For the text-containing cell, return its midpoint in (x, y) coordinate format. 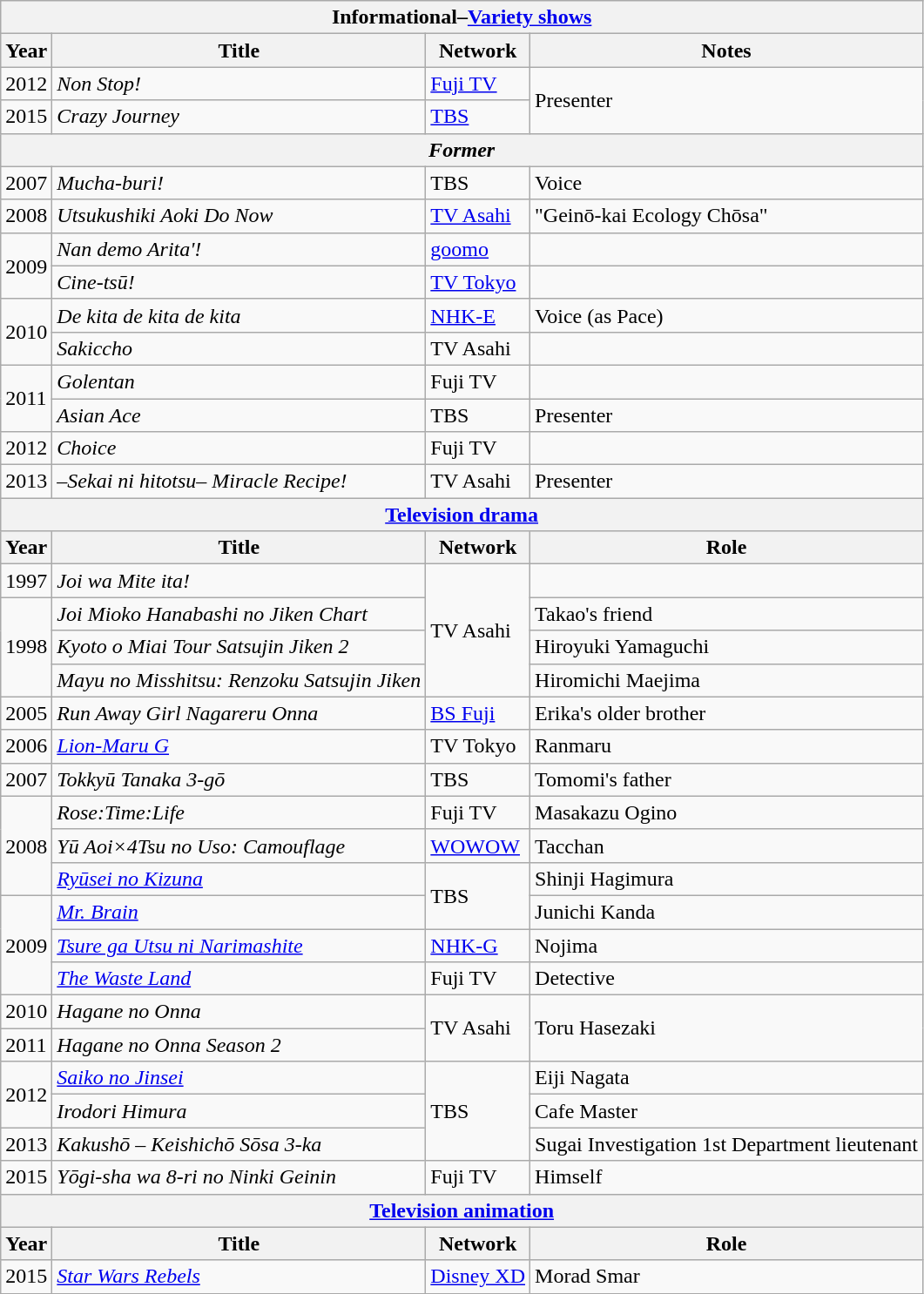
NHK-G (478, 945)
Utsukushiki Aoki Do Now (239, 216)
Rose:Time:Life (239, 812)
Ranmaru (726, 746)
2006 (26, 746)
Yū Aoi×4Tsu no Uso: Camouflage (239, 846)
"Geinō-kai Ecology Chōsa" (726, 216)
Irodori Himura (239, 1111)
Disney XD (478, 1277)
Joi wa Mite ita! (239, 581)
Run Away Girl Nagareru Onna (239, 713)
Shinji Hagimura (726, 879)
Hagane no Onna Season 2 (239, 1045)
Asian Ace (239, 415)
Mayu no Misshitsu: Renzoku Satsujin Jiken (239, 680)
Mr. Brain (239, 912)
Kyoto o Miai Tour Satsujin Jiken 2 (239, 647)
Cine-tsū! (239, 282)
Erika's older brother (726, 713)
Takao's friend (726, 614)
Sakiccho (239, 348)
Informational–Variety shows (462, 17)
Former (462, 150)
Hiromichi Maejima (726, 680)
Morad Smar (726, 1277)
WOWOW (478, 846)
Sugai Investigation 1st Department lieutenant (726, 1144)
Saiko no Jinsei (239, 1078)
Toru Hasezaki (726, 1028)
NHK-E (478, 315)
Tacchan (726, 846)
Hagane no Onna (239, 1012)
Lion-Maru G (239, 746)
Non Stop! (239, 84)
Tokkyū Tanaka 3-gō (239, 779)
Tsure ga Utsu ni Narimashite (239, 945)
1997 (26, 581)
Cafe Master (726, 1111)
Crazy Journey (239, 117)
The Waste Land (239, 979)
1998 (26, 647)
Hiroyuki Yamaguchi (726, 647)
Junichi Kanda (726, 912)
Masakazu Ogino (726, 812)
Notes (726, 51)
Yōgi-sha wa 8-ri no Ninki Geinin (239, 1177)
2005 (26, 713)
Star Wars Rebels (239, 1277)
Golentan (239, 381)
Tomomi's father (726, 779)
Choice (239, 448)
Himself (726, 1177)
Detective (726, 979)
goomo (478, 249)
De kita de kita de kita (239, 315)
Eiji Nagata (726, 1078)
BS Fuji (478, 713)
Nojima (726, 945)
Television animation (462, 1210)
Nan demo Arita'! (239, 249)
–Sekai ni hitotsu– Miracle Recipe! (239, 482)
Ryūsei no Kizuna (239, 879)
Voice (726, 183)
Joi Mioko Hanabashi no Jiken Chart (239, 614)
Kakushō – Keishichō Sōsa 3-ka (239, 1144)
Television drama (462, 515)
Voice (as Pace) (726, 315)
Mucha-buri! (239, 183)
